Pinpoint the cell where the given text exists, returning its [x, y] midpoint coordinate. 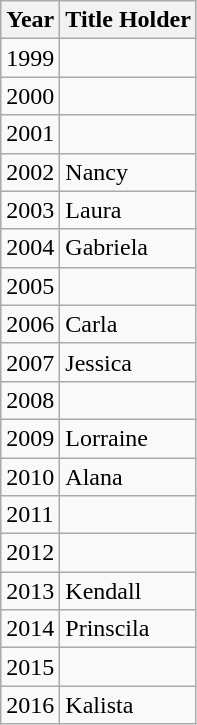
Carla [128, 324]
2012 [30, 553]
Laura [128, 210]
2015 [30, 667]
2002 [30, 172]
Gabriela [128, 248]
2001 [30, 134]
Nancy [128, 172]
Kendall [128, 591]
Kalista [128, 705]
Lorraine [128, 438]
2004 [30, 248]
2011 [30, 515]
Title Holder [128, 20]
Prinscila [128, 629]
2007 [30, 362]
Year [30, 20]
2013 [30, 591]
2010 [30, 477]
2000 [30, 96]
2009 [30, 438]
2016 [30, 705]
Jessica [128, 362]
2008 [30, 400]
1999 [30, 58]
2005 [30, 286]
Alana [128, 477]
2003 [30, 210]
2014 [30, 629]
2006 [30, 324]
